Provide the (x, y) coordinate of the cell's center where the given text is located.  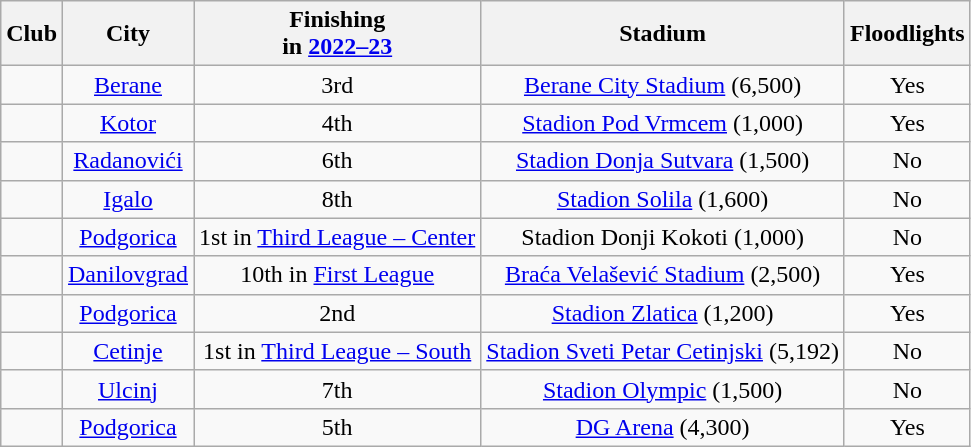
Igalo (128, 199)
Stadion Solila (1,600) (663, 199)
Radanovići (128, 161)
City (128, 34)
3rd (338, 85)
Braća Velašević Stadium (2,500) (663, 275)
1st in Third League – South (338, 351)
Ulcinj (128, 389)
Finishing in 2022–23 (338, 34)
8th (338, 199)
Stadion Donja Sutvara (1,500) (663, 161)
Berane City Stadium (6,500) (663, 85)
10th in First League (338, 275)
Cetinje (128, 351)
Stadion Olympic (1,500) (663, 389)
Kotor (128, 123)
Stadium (663, 34)
4th (338, 123)
Floodlights (907, 34)
Danilovgrad (128, 275)
1st in Third League – Center (338, 237)
Stadion Donji Kokoti (1,000) (663, 237)
DG Arena (4,300) (663, 427)
Stadion Pod Vrmcem (1,000) (663, 123)
Stadion Sveti Petar Cetinjski (5,192) (663, 351)
7th (338, 389)
Club (32, 34)
5th (338, 427)
6th (338, 161)
Stadion Zlatica (1,200) (663, 313)
Berane (128, 85)
2nd (338, 313)
